From the cell containing the given text, extract its center point as (X, Y) coordinate. 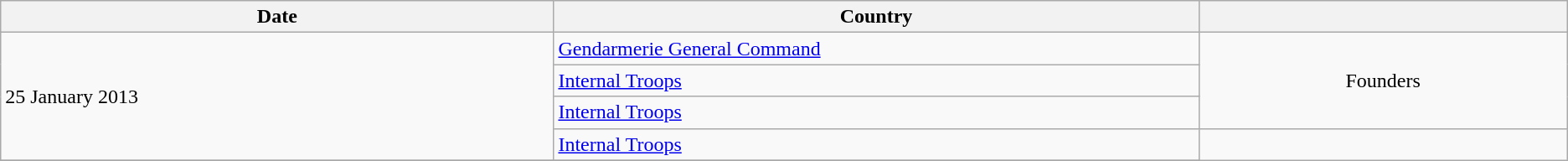
25 January 2013 (277, 96)
Gendarmerie General Command (876, 49)
Founders (1383, 80)
Date (277, 17)
Country (876, 17)
